Capture the cell that displays the provided text and extract its [x, y] central coordinate. 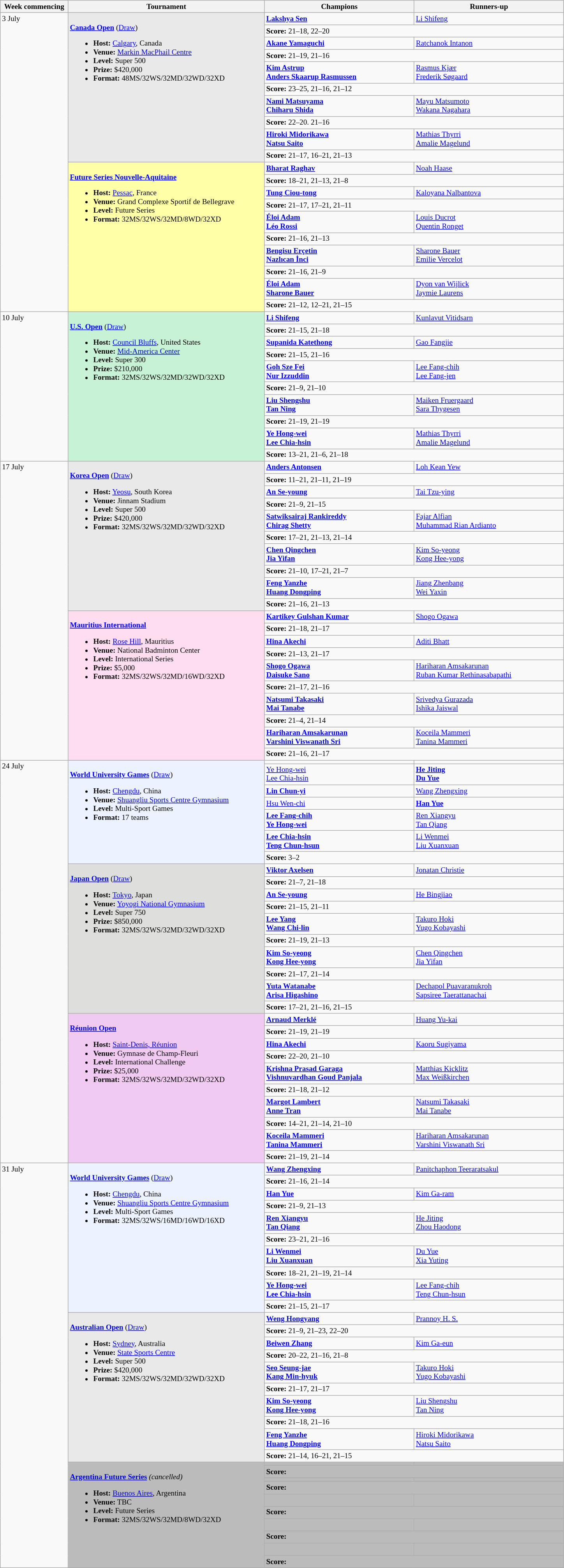
Score: 21–12, 12–21, 21–15 [414, 305]
Score: 21–4, 21–14 [414, 721]
17 July [34, 611]
Tournament [166, 7]
Japan Open (Draw)Host: Tokyo, JapanVenue: Yoyogi National GymnasiumLevel: Super 750Prize: $850,000Format: 32MS/32WS/32MD/32WD/32XD [166, 939]
He Jiting Du Yue [489, 774]
Goh Sze Fei Nur Izzuddin [339, 372]
Matthias Kicklitz Max Weißkirchen [489, 1073]
Score: 21–16, 21–9 [414, 272]
Score: 21–18, 21–17 [414, 629]
Krishna Prasad Garaga Vishnuvardhan Goud Panjala [339, 1073]
Dechapol Puavaranukroh Sapsiree Taerattanachai [489, 990]
Score: 18–21, 21–13, 21–8 [414, 181]
Akane Yamaguchi [339, 43]
He Jiting Zhou Haodong [489, 1223]
Panitchaphon Teeraratsakul [489, 1169]
Score: 21–17, 17–21, 21–11 [414, 205]
U.S. Open (Draw)Host: Council Bluffs, United StatesVenue: Mid-America CenterLevel: Super 300Prize: $210,000Format: 32MS/32WS/32MD/32WD/32XD [166, 386]
Bharat Raghav [339, 168]
Score: 21–15, 21–17 [414, 1306]
Lin Chun-yi [339, 791]
Score: 21–10, 17–21, 21–7 [414, 571]
Margot Lambert Anne Tran [339, 1106]
Lee Fang-chih Ye Hong-wei [339, 820]
Score: 21–9, 21–13 [414, 1206]
Éloi Adam Léo Rossi [339, 222]
Huang Yu-kai [489, 1020]
Réunion OpenHost: Saint-Denis, RéunionVenue: Gymnase de Champ-FleuriLevel: International ChallengePrize: $25,000Format: 32MS/32WS/32MD/32WD/32XD [166, 1088]
Rasmus Kjær Frederik Søgaard [489, 72]
Jiang Zhenbang Wei Yaxin [489, 588]
Score: 21–18, 21–16 [414, 1422]
Maiken Fruergaard Sara Thygesen [489, 405]
Lee Chia-hsin Teng Chun-hsun [339, 841]
Yuta Watanabe Arisa Higashino [339, 990]
10 July [34, 386]
He Bingjiao [489, 895]
Ratchanok Intanon [489, 43]
Aditi Bhatt [489, 641]
Arnaud Merklé [339, 1020]
Mayu Matsumoto Wakana Nagahara [489, 106]
World University Games (Draw)Host: Chengdu, ChinaVenue: Shuangliu Sports Centre GymnasiumLevel: Multi-Sport GamesFormat: 17 teams [166, 812]
Champions [339, 7]
Lakshya Sen [339, 19]
Tai Tzu-ying [489, 492]
Score: 20–22, 21–16, 21–8 [414, 1356]
Score: 21–9, 21–15 [414, 504]
Score: 21–18, 21–12 [414, 1090]
Kartikey Gulshan Kumar [339, 617]
Score: 21–17, 16–21, 21–13 [414, 156]
Noah Haase [489, 168]
Hariharan Amsakarunan Ruban Kumar Rethinasabapathi [489, 670]
Fajar Alfian Muhammad Rian Ardianto [489, 521]
Canada Open (Draw)Host: Calgary, CanadaVenue: Markin MacPhail CentreLevel: Super 500Prize: $420,000Format: 48MS/32WS/32MD/32WD/32XD [166, 87]
Kaloyana Nalbantova [489, 193]
Score: 21–13, 21–17 [414, 654]
Score: 21–15, 21–16 [414, 355]
Louis Ducrot Quentin Ronget [489, 222]
Loh Kean Yew [489, 467]
Score: 21–17, 21–17 [414, 1389]
Score: 21–14, 16–21, 21–15 [414, 1456]
Score: 3–2 [414, 858]
Score: 21–17, 21–16 [414, 687]
Runners-up [489, 7]
Score: 21–16, 21–17 [414, 754]
Score: 21–19, 21–14 [414, 1157]
Score: 23–21, 21–16 [414, 1240]
Score: 23–25, 21–16, 21–12 [414, 89]
Kim Astrup Anders Skaarup Rasmussen [339, 72]
31 July [34, 1365]
Score: 21–7, 21–18 [414, 883]
Dyon van Wijlick Jaymie Laurens [489, 289]
Shogo Ogawa [489, 617]
3 July [34, 162]
Supanida Katethong [339, 342]
Score: 21–15, 21–18 [414, 330]
Nami Matsuyama Chiharu Shida [339, 106]
World University Games (Draw)Host: Chengdu, ChinaVenue: Shuangliu Sports Centre GymnasiumLevel: Multi-Sport GamesFormat: 32MS/32WS/16MD/16WD/16XD [166, 1238]
Score: 21–9, 21–23, 22–20 [414, 1331]
Seo Seung-jae Kang Min-hyuk [339, 1372]
Kaoru Sugiyama [489, 1044]
Score: 22–20. 21–16 [414, 123]
Éloi Adam Sharone Bauer [339, 289]
Lee Yang Wang Chi-lin [339, 924]
Gao Fangjie [489, 342]
Hsu Wen-chi [339, 803]
Score: 22–20, 21–10 [414, 1057]
Score: 11–21, 21–11, 21–19 [414, 480]
Score: 21–16, 21–14 [414, 1182]
Future Series Nouvelle-AquitaineHost: Pessac, FranceVenue: Grand Complexe Sportif de BellegraveLevel: Future SeriesFormat: 32MS/32WS/32MD/8WD/32XD [166, 237]
Argentina Future Series (cancelled)Host: Buenos Aires, ArgentinaVenue: TBCLevel: Future SeriesFormat: 32MS/32WS/32MD/8WD/32XD [166, 1515]
Tung Ciou-tong [339, 193]
Kim Ga-ram [489, 1194]
Score: 21–15, 21–11 [414, 907]
Week commencing [34, 7]
Score: 17–21, 21–16, 21–15 [414, 1007]
Beiwen Zhang [339, 1343]
Score: 21–9, 21–10 [414, 388]
Score: 18–21, 21–19, 21–14 [414, 1273]
Jonatan Christie [489, 870]
Bengisu Erçetin Nazlıcan İnci [339, 255]
Du Yue Xia Yuting [489, 1256]
Kim Ga-eun [489, 1343]
Sharone Bauer Emilie Vercelot [489, 255]
Korea Open (Draw)Host: Yeosu, South KoreaVenue: Jinnam StadiumLevel: Super 500Prize: $420,000Format: 32MS/32WS/32MD/32WD/32XD [166, 536]
Score: 21–18, 22–20 [414, 31]
Shogo Ogawa Daisuke Sano [339, 670]
24 July [34, 962]
Weng Hongyang [339, 1319]
Satwiksairaj Rankireddy Chirag Shetty [339, 521]
Lee Fang-chih Teng Chun-hsun [489, 1290]
Prannoy H. S. [489, 1319]
Score: 21–19, 21–16 [414, 56]
Score: 21–17, 21–14 [414, 974]
Score: 21–19, 21–13 [414, 941]
Score: 14–21, 21–14, 21–10 [414, 1124]
Score: 13–21, 21–6, 21–18 [414, 455]
Lee Fang-chih Lee Fang-jen [489, 372]
Viktor Axelsen [339, 870]
Srivedya Gurazada Ishika Jaiswal [489, 704]
Anders Antonsen [339, 467]
Score: 17–21, 21–13, 21–14 [414, 538]
Kunlavut Vitidsarn [489, 318]
Australian Open (Draw)Host: Sydney, AustraliaVenue: State Sports CentreLevel: Super 500Prize: $420,000Format: 32MS/32WS/32MD/32WD/32XD [166, 1387]
